Return the (X, Y) coordinate for the center point of the cell that contains the specified text.  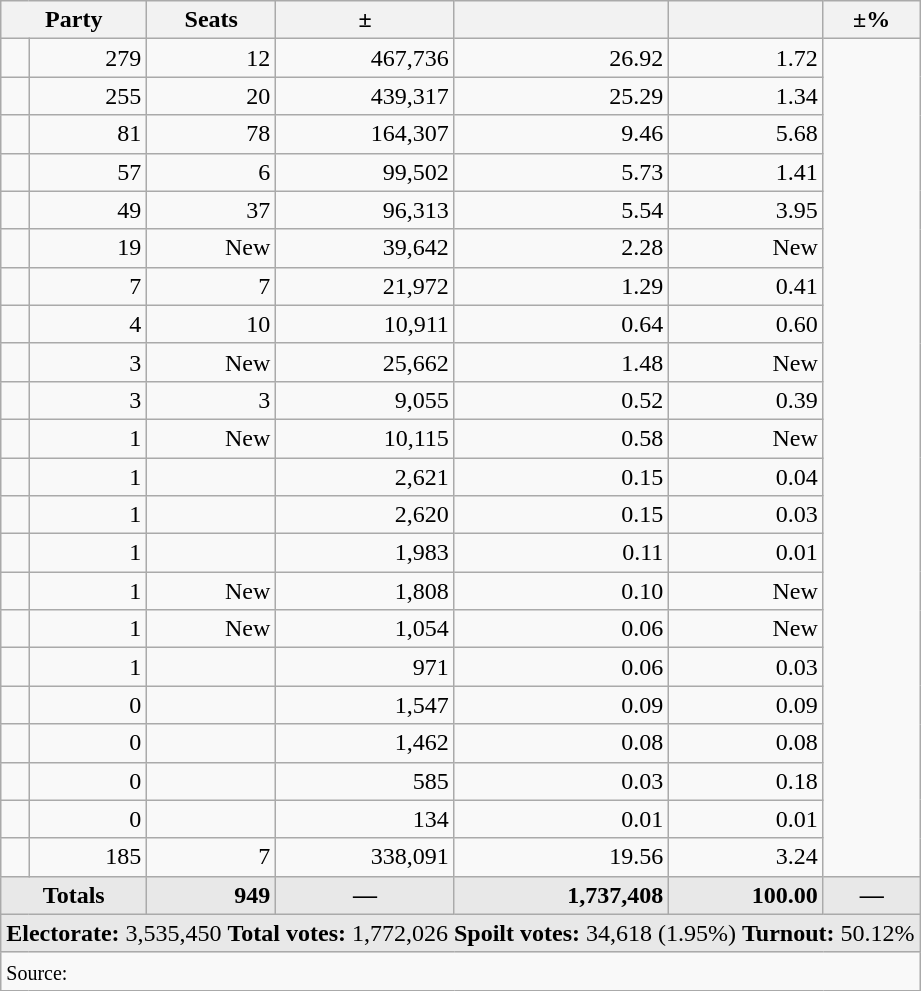
Source: (460, 971)
78 (212, 134)
3.95 (746, 210)
37 (212, 210)
5.68 (746, 134)
Seats (212, 20)
949 (212, 895)
10 (212, 324)
0.60 (746, 324)
± (365, 20)
100.00 (746, 895)
439,317 (365, 96)
255 (87, 96)
10,911 (365, 324)
1,983 (365, 553)
1,547 (365, 705)
1.29 (562, 286)
57 (87, 172)
164,307 (365, 134)
185 (87, 857)
12 (212, 58)
9.46 (562, 134)
0.04 (746, 477)
19 (87, 248)
5.54 (562, 210)
99,502 (365, 172)
279 (87, 58)
2,620 (365, 515)
19.56 (562, 857)
0.41 (746, 286)
49 (87, 210)
39,642 (365, 248)
1.41 (746, 172)
134 (365, 819)
25.29 (562, 96)
Totals (74, 895)
585 (365, 781)
Party (74, 20)
0.10 (562, 591)
338,091 (365, 857)
0.58 (562, 438)
467,736 (365, 58)
1.72 (746, 58)
6 (212, 172)
971 (365, 667)
25,662 (365, 362)
1.48 (562, 362)
0.52 (562, 400)
5.73 (562, 172)
1,462 (365, 743)
4 (87, 324)
1,054 (365, 629)
0.39 (746, 400)
0.11 (562, 553)
1,808 (365, 591)
26.92 (562, 58)
±% (872, 20)
Electorate: 3,535,450 Total votes: 1,772,026 Spoilt votes: 34,618 (1.95%) Turnout: 50.12% (460, 933)
3.24 (746, 857)
20 (212, 96)
1,737,408 (562, 895)
2,621 (365, 477)
2.28 (562, 248)
9,055 (365, 400)
0.18 (746, 781)
96,313 (365, 210)
21,972 (365, 286)
1.34 (746, 96)
10,115 (365, 438)
81 (87, 134)
0.64 (562, 324)
